Find where the given text appears and provide that cell's center as [x, y] coordinate. 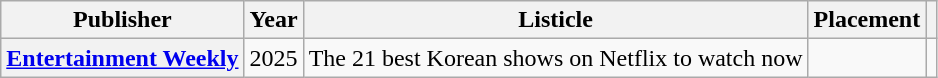
Year [274, 20]
Listicle [556, 20]
Placement [867, 20]
2025 [274, 58]
Entertainment Weekly [122, 58]
Publisher [122, 20]
The 21 best Korean shows on Netflix to watch now [556, 58]
